Detect which cell encompasses the target text, then output its (X, Y) center coordinate. 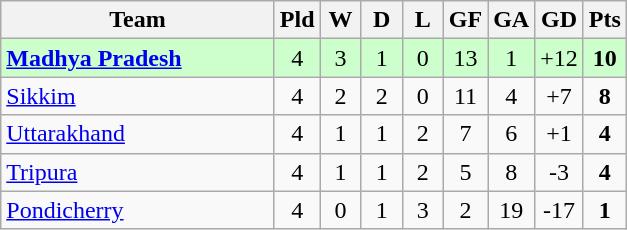
5 (465, 172)
L (422, 20)
Sikkim (138, 96)
Uttarakhand (138, 134)
Team (138, 20)
-3 (560, 172)
6 (512, 134)
11 (465, 96)
+1 (560, 134)
10 (604, 58)
D (382, 20)
Madhya Pradesh (138, 58)
-17 (560, 210)
GA (512, 20)
GD (560, 20)
Tripura (138, 172)
Pondicherry (138, 210)
19 (512, 210)
GF (465, 20)
Pts (604, 20)
Pld (297, 20)
+7 (560, 96)
W (340, 20)
7 (465, 134)
+12 (560, 58)
13 (465, 58)
